Pinpoint the cell where the given text exists, returning its (x, y) midpoint coordinate. 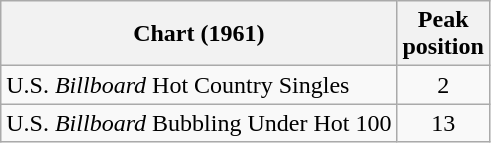
13 (443, 123)
U.S. Billboard Bubbling Under Hot 100 (199, 123)
Chart (1961) (199, 34)
Peakposition (443, 34)
U.S. Billboard Hot Country Singles (199, 85)
2 (443, 85)
